Capture the cell that displays the provided text and extract its [x, y] central coordinate. 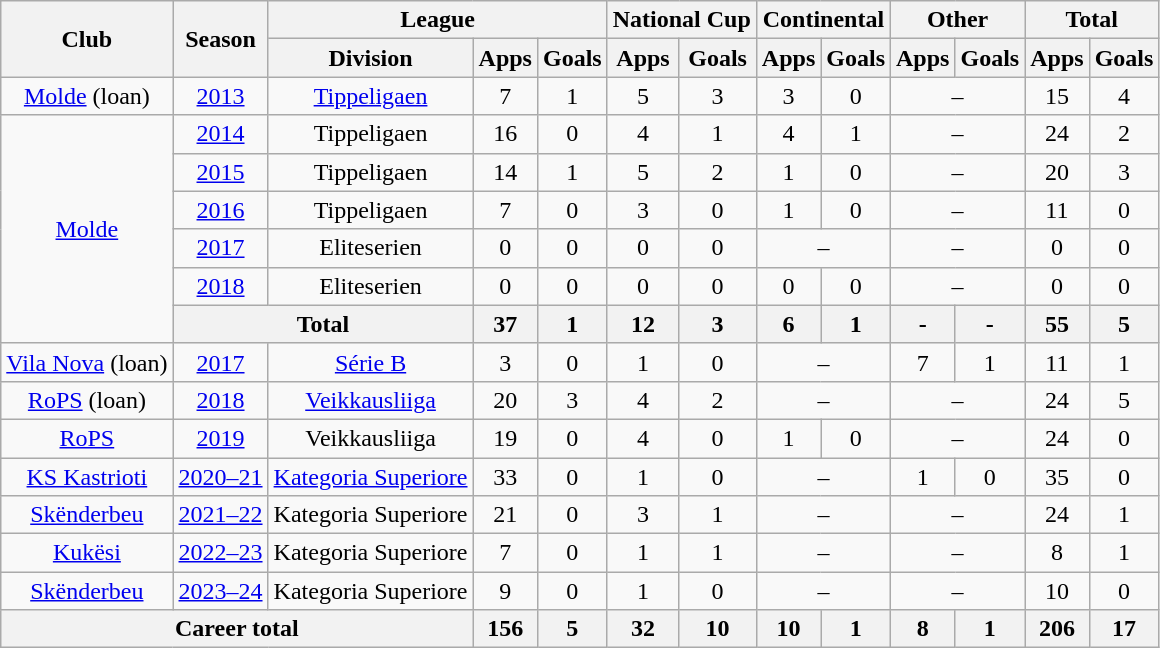
Division [370, 58]
2021–22 [220, 515]
9 [505, 591]
35 [1057, 477]
2023–24 [220, 591]
National Cup [682, 20]
37 [505, 324]
2013 [220, 96]
Career total [237, 629]
Kukësi [87, 553]
33 [505, 477]
12 [643, 324]
15 [1057, 96]
16 [505, 134]
2016 [220, 210]
156 [505, 629]
Série B [370, 362]
14 [505, 172]
Continental [823, 20]
21 [505, 515]
6 [788, 324]
Vila Nova (loan) [87, 362]
Other [958, 20]
19 [505, 438]
KS Kastrioti [87, 477]
Season [220, 39]
Molde (loan) [87, 96]
2020–21 [220, 477]
League [438, 20]
RoPS (loan) [87, 400]
Molde [87, 229]
17 [1124, 629]
RoPS [87, 438]
2015 [220, 172]
55 [1057, 324]
2014 [220, 134]
32 [643, 629]
206 [1057, 629]
Club [87, 39]
2019 [220, 438]
2022–23 [220, 553]
